Identify which cell holds the provided text, then report its [x, y] central coordinate. 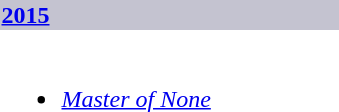
2015 [170, 15]
